From the cell containing the given text, extract its center point as (X, Y) coordinate. 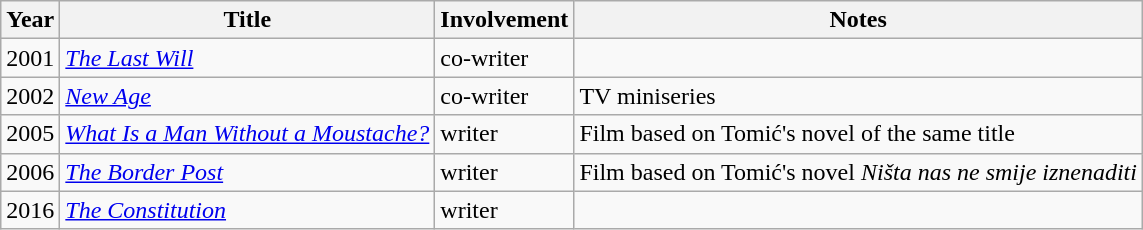
2005 (30, 134)
Notes (858, 20)
The Last Will (248, 58)
Title (248, 20)
Film based on Tomić's novel Ništa nas ne smije iznenaditi (858, 172)
2001 (30, 58)
2016 (30, 210)
The Border Post (248, 172)
Year (30, 20)
2006 (30, 172)
What Is a Man Without a Moustache? (248, 134)
Involvement (504, 20)
Film based on Tomić's novel of the same title (858, 134)
New Age (248, 96)
2002 (30, 96)
TV miniseries (858, 96)
The Constitution (248, 210)
